For the text-containing cell, return its midpoint in (X, Y) coordinate format. 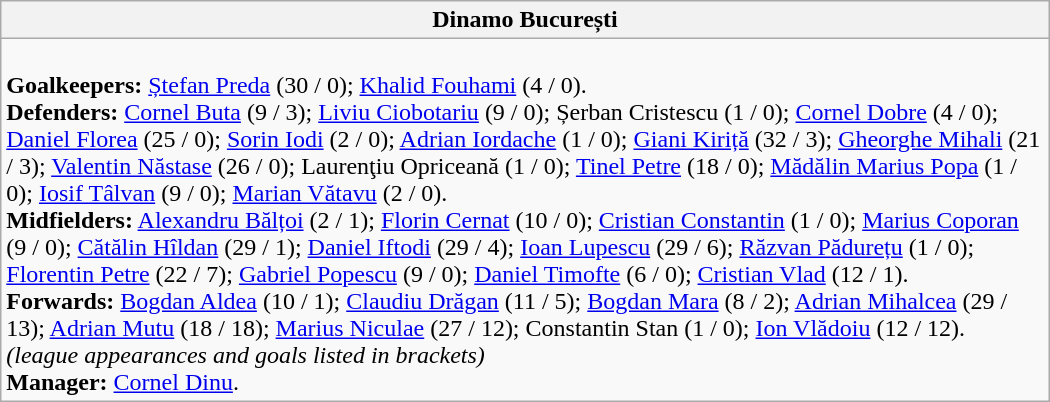
Dinamo București (525, 20)
